Pinpoint the cell where the given text exists, returning its [X, Y] midpoint coordinate. 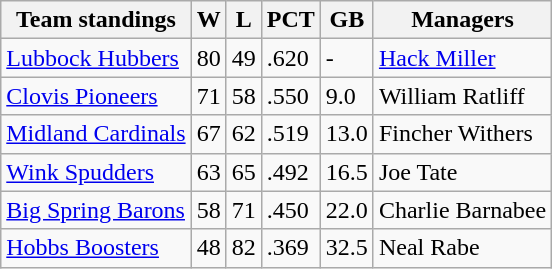
Neal Rabe [462, 248]
49 [244, 58]
Joe Tate [462, 172]
Lubbock Hubbers [96, 58]
13.0 [346, 134]
Big Spring Barons [96, 210]
48 [208, 248]
.550 [290, 96]
.369 [290, 248]
William Ratliff [462, 96]
GB [346, 20]
32.5 [346, 248]
- [346, 58]
Fincher Withers [462, 134]
Charlie Barnabee [462, 210]
Wink Spudders [96, 172]
62 [244, 134]
.450 [290, 210]
W [208, 20]
16.5 [346, 172]
80 [208, 58]
Team standings [96, 20]
Midland Cardinals [96, 134]
Hack Miller [462, 58]
.492 [290, 172]
65 [244, 172]
Hobbs Boosters [96, 248]
Managers [462, 20]
Clovis Pioneers [96, 96]
82 [244, 248]
22.0 [346, 210]
9.0 [346, 96]
.620 [290, 58]
PCT [290, 20]
63 [208, 172]
L [244, 20]
67 [208, 134]
.519 [290, 134]
